Extract the [X, Y] coordinate from the center of the cell holding the provided text.  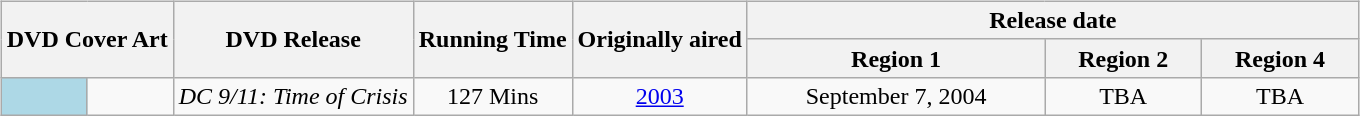
Running Time [492, 39]
2003 [660, 96]
Originally aired [660, 39]
DC 9/11: Time of Crisis [293, 96]
Region 4 [1280, 58]
127 Mins [492, 96]
DVD Release [293, 39]
Region 2 [1124, 58]
Release date [1052, 20]
September 7, 2004 [896, 96]
Region 1 [896, 58]
DVD Cover Art [87, 39]
